Search for the cell housing the specified text and yield its (x, y) center coordinate. 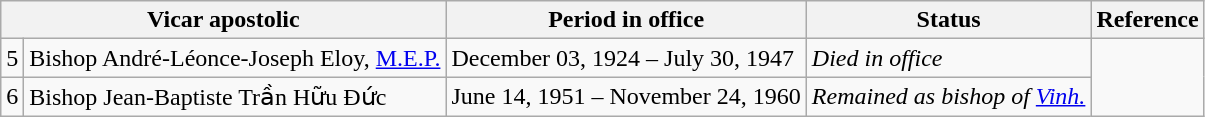
6 (12, 97)
5 (12, 58)
Remained as bishop of Vinh. (948, 97)
Reference (1148, 20)
Bishop Jean-Baptiste Trần Hữu Ðức (235, 97)
Period in office (626, 20)
Bishop André-Léonce-Joseph Eloy, M.E.P. (235, 58)
Died in office (948, 58)
June 14, 1951 – November 24, 1960 (626, 97)
Status (948, 20)
December 03, 1924 – July 30, 1947 (626, 58)
Vicar apostolic (224, 20)
